Locate the cell with the specified text and output its (X, Y) center coordinate. 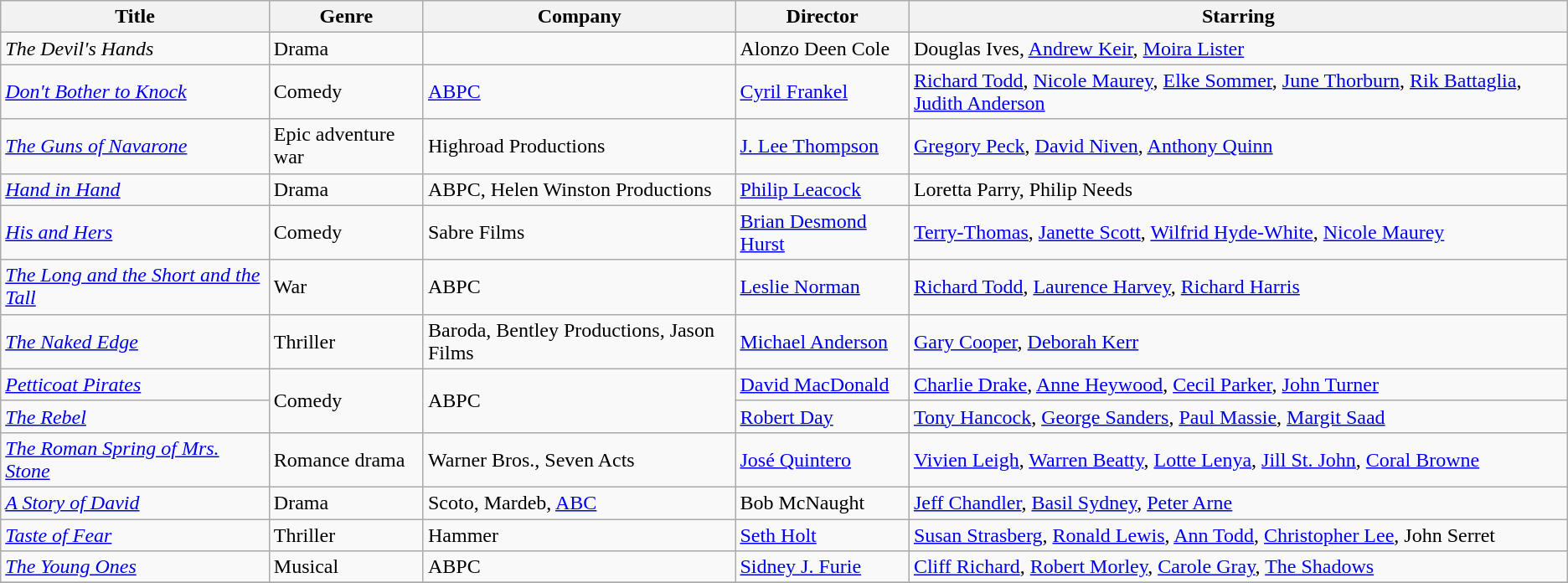
Terry-Thomas, Janette Scott, Wilfrid Hyde-White, Nicole Maurey (1238, 233)
ABPC, Helen Winston Productions (579, 189)
Sabre Films (579, 233)
Douglas Ives, Andrew Keir, Moira Lister (1238, 49)
Robert Day (823, 416)
Jeff Chandler, Basil Sydney, Peter Arne (1238, 503)
Sidney J. Furie (823, 567)
Romance drama (346, 459)
A Story of David (136, 503)
Company (579, 17)
Richard Todd, Nicole Maurey, Elke Sommer, June Thorburn, Rik Battaglia, Judith Anderson (1238, 92)
War (346, 286)
Charlie Drake, Anne Heywood, Cecil Parker, John Turner (1238, 384)
Richard Todd, Laurence Harvey, Richard Harris (1238, 286)
Seth Holt (823, 535)
The Guns of Navarone (136, 146)
Loretta Parry, Philip Needs (1238, 189)
Alonzo Deen Cole (823, 49)
Petticoat Pirates (136, 384)
Musical (346, 567)
Scoto, Mardeb, ABC (579, 503)
Don't Bother to Knock (136, 92)
Title (136, 17)
Epic adventure war (346, 146)
The Roman Spring of Mrs. Stone (136, 459)
Highroad Productions (579, 146)
J. Lee Thompson (823, 146)
Starring (1238, 17)
Susan Strasberg, Ronald Lewis, Ann Todd, Christopher Lee, John Serret (1238, 535)
Tony Hancock, George Sanders, Paul Massie, Margit Saad (1238, 416)
Philip Leacock (823, 189)
Bob McNaught (823, 503)
Warner Bros., Seven Acts (579, 459)
Gregory Peck, David Niven, Anthony Quinn (1238, 146)
Director (823, 17)
The Young Ones (136, 567)
His and Hers (136, 233)
Taste of Fear (136, 535)
Vivien Leigh, Warren Beatty, Lotte Lenya, Jill St. John, Coral Browne (1238, 459)
Cyril Frankel (823, 92)
Genre (346, 17)
Baroda, Bentley Productions, Jason Films (579, 342)
The Rebel (136, 416)
Gary Cooper, Deborah Kerr (1238, 342)
Michael Anderson (823, 342)
José Quintero (823, 459)
Brian Desmond Hurst (823, 233)
The Naked Edge (136, 342)
David MacDonald (823, 384)
Hand in Hand (136, 189)
Hammer (579, 535)
Cliff Richard, Robert Morley, Carole Gray, The Shadows (1238, 567)
The Devil's Hands (136, 49)
Leslie Norman (823, 286)
The Long and the Short and the Tall (136, 286)
